Output the [x, y] coordinate of the center of the cell containing the given text.  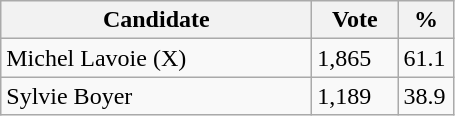
38.9 [426, 96]
1,189 [355, 96]
Sylvie Boyer [156, 96]
Vote [355, 20]
Michel Lavoie (X) [156, 58]
Candidate [156, 20]
61.1 [426, 58]
% [426, 20]
1,865 [355, 58]
